Scan for the cell matching the given text and deliver its [x, y] coordinate at center. 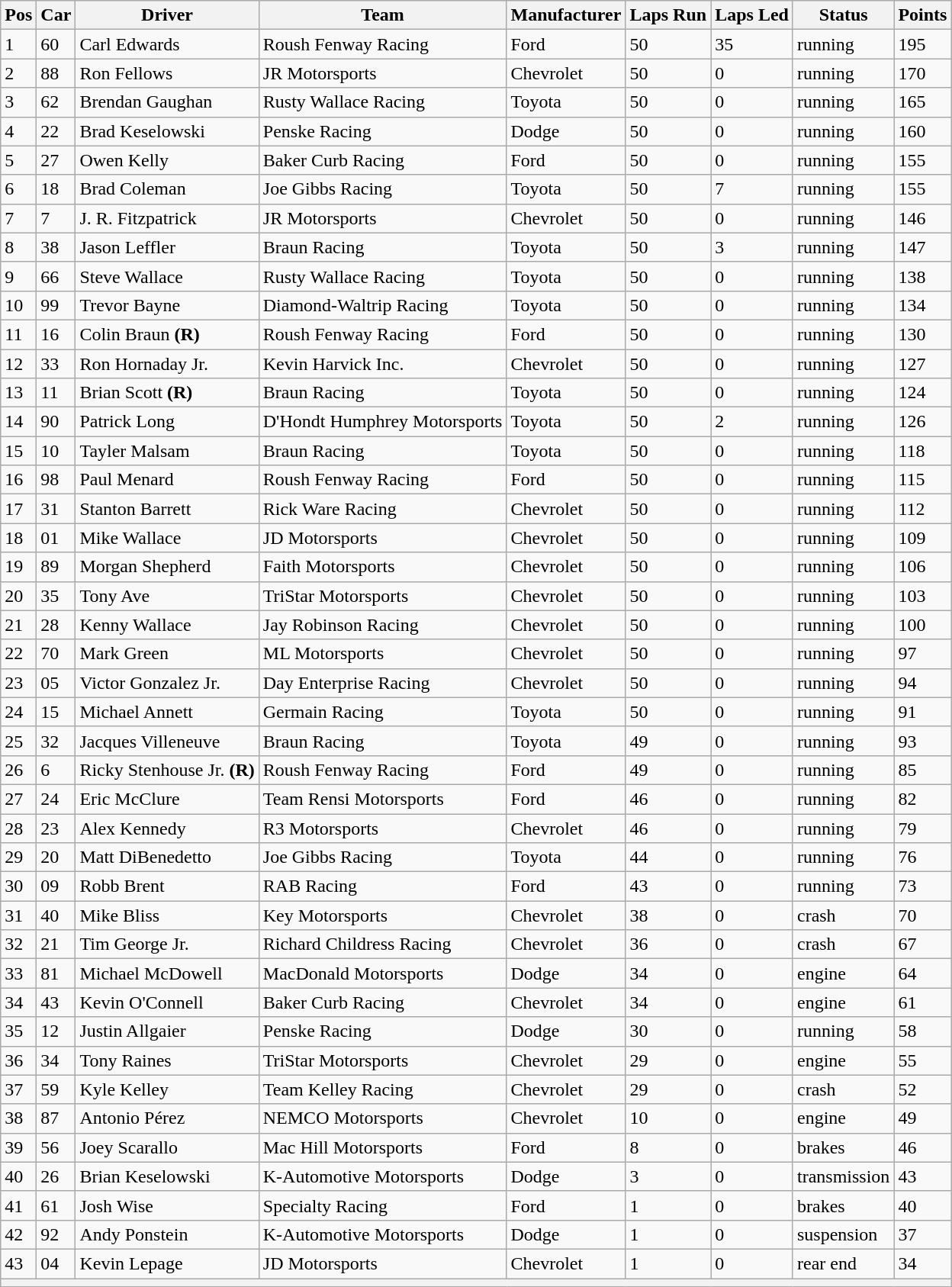
Jay Robinson Racing [383, 625]
Victor Gonzalez Jr. [167, 683]
85 [923, 770]
170 [923, 73]
59 [56, 1089]
17 [18, 509]
transmission [843, 1176]
25 [18, 741]
Faith Motorsports [383, 567]
Specialty Racing [383, 1205]
76 [923, 857]
Justin Allgaier [167, 1031]
rear end [843, 1263]
Owen Kelly [167, 160]
82 [923, 799]
Jason Leffler [167, 247]
60 [56, 44]
124 [923, 393]
Josh Wise [167, 1205]
106 [923, 567]
04 [56, 1263]
Stanton Barrett [167, 509]
99 [56, 305]
Brad Coleman [167, 189]
Team Kelley Racing [383, 1089]
147 [923, 247]
13 [18, 393]
Driver [167, 15]
115 [923, 480]
Brendan Gaughan [167, 102]
Rick Ware Racing [383, 509]
109 [923, 538]
Germain Racing [383, 712]
87 [56, 1118]
118 [923, 451]
103 [923, 596]
62 [56, 102]
91 [923, 712]
67 [923, 944]
5 [18, 160]
130 [923, 334]
97 [923, 654]
D'Hondt Humphrey Motorsports [383, 422]
Status [843, 15]
195 [923, 44]
Morgan Shepherd [167, 567]
Key Motorsports [383, 915]
92 [56, 1234]
Team Rensi Motorsports [383, 799]
79 [923, 828]
89 [56, 567]
Paul Menard [167, 480]
Manufacturer [566, 15]
Robb Brent [167, 886]
Laps Run [668, 15]
41 [18, 1205]
Eric McClure [167, 799]
RAB Racing [383, 886]
Michael Annett [167, 712]
44 [668, 857]
Tim George Jr. [167, 944]
81 [56, 973]
14 [18, 422]
Mark Green [167, 654]
Day Enterprise Racing [383, 683]
138 [923, 276]
19 [18, 567]
88 [56, 73]
J. R. Fitzpatrick [167, 218]
Ron Hornaday Jr. [167, 364]
MacDonald Motorsports [383, 973]
94 [923, 683]
Laps Led [752, 15]
Kyle Kelley [167, 1089]
Diamond-Waltrip Racing [383, 305]
Brad Keselowski [167, 131]
Carl Edwards [167, 44]
Mac Hill Motorsports [383, 1147]
Mike Wallace [167, 538]
NEMCO Motorsports [383, 1118]
Michael McDowell [167, 973]
Kevin Harvick Inc. [383, 364]
Antonio Pérez [167, 1118]
100 [923, 625]
160 [923, 131]
127 [923, 364]
Jacques Villeneuve [167, 741]
165 [923, 102]
Car [56, 15]
09 [56, 886]
73 [923, 886]
Alex Kennedy [167, 828]
05 [56, 683]
98 [56, 480]
Joey Scarallo [167, 1147]
Kenny Wallace [167, 625]
Points [923, 15]
Ron Fellows [167, 73]
suspension [843, 1234]
58 [923, 1031]
93 [923, 741]
Mike Bliss [167, 915]
Tayler Malsam [167, 451]
Patrick Long [167, 422]
56 [56, 1147]
42 [18, 1234]
Trevor Bayne [167, 305]
Kevin Lepage [167, 1263]
9 [18, 276]
Brian Keselowski [167, 1176]
Andy Ponstein [167, 1234]
134 [923, 305]
52 [923, 1089]
Colin Braun (R) [167, 334]
66 [56, 276]
55 [923, 1060]
Team [383, 15]
64 [923, 973]
Tony Raines [167, 1060]
Steve Wallace [167, 276]
ML Motorsports [383, 654]
39 [18, 1147]
Ricky Stenhouse Jr. (R) [167, 770]
R3 Motorsports [383, 828]
Matt DiBenedetto [167, 857]
Richard Childress Racing [383, 944]
Brian Scott (R) [167, 393]
112 [923, 509]
01 [56, 538]
90 [56, 422]
Pos [18, 15]
Kevin O'Connell [167, 1002]
126 [923, 422]
4 [18, 131]
Tony Ave [167, 596]
146 [923, 218]
